Determine the [x, y] coordinate at the center of the cell enclosing the given text.  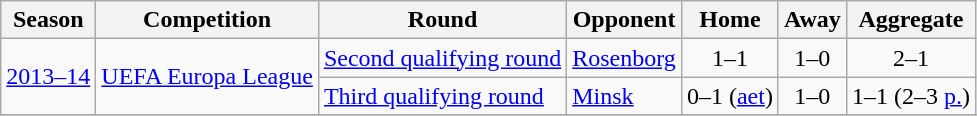
Second qualifying round [442, 58]
2013–14 [48, 77]
0–1 (aet) [730, 96]
Opponent [624, 20]
Round [442, 20]
UEFA Europa League [208, 77]
Third qualifying round [442, 96]
Competition [208, 20]
Aggregate [910, 20]
Minsk [624, 96]
Home [730, 20]
1–1 (2–3 p.) [910, 96]
2–1 [910, 58]
Rosenborg [624, 58]
1–1 [730, 58]
Season [48, 20]
Away [812, 20]
